Pinpoint the cell where the given text exists, returning its [X, Y] midpoint coordinate. 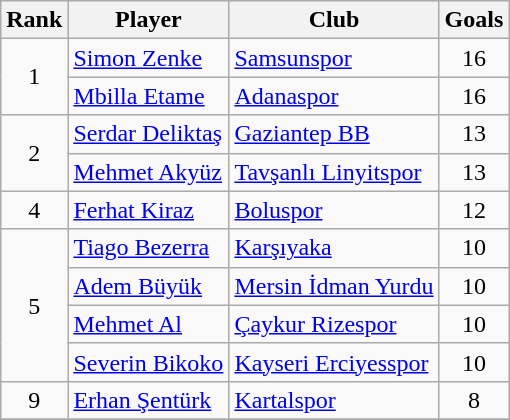
9 [34, 400]
Rank [34, 20]
Mehmet Al [148, 324]
Kartalspor [334, 400]
Goals [474, 20]
Çaykur Rizespor [334, 324]
Gaziantep BB [334, 134]
Adem Büyük [148, 286]
Tavşanlı Linyitspor [334, 172]
Severin Bikoko [148, 362]
Player [148, 20]
Samsunspor [334, 58]
Serdar Deliktaş [148, 134]
Simon Zenke [148, 58]
Club [334, 20]
Tiago Bezerra [148, 248]
Kayseri Erciyesspor [334, 362]
Mbilla Etame [148, 96]
Ferhat Kiraz [148, 210]
12 [474, 210]
8 [474, 400]
Adanaspor [334, 96]
4 [34, 210]
1 [34, 77]
2 [34, 153]
Mersin İdman Yurdu [334, 286]
Boluspor [334, 210]
Mehmet Akyüz [148, 172]
Karşıyaka [334, 248]
Erhan Şentürk [148, 400]
5 [34, 305]
